Provide the (x, y) coordinate of the cell's center where the given text is located.  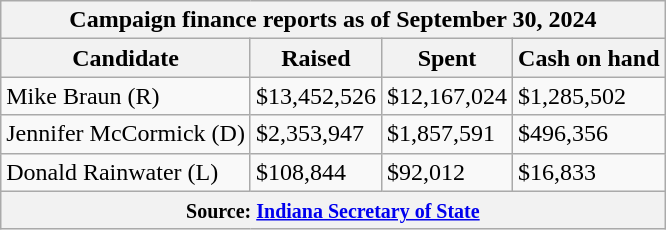
Donald Rainwater (L) (126, 172)
$16,833 (589, 172)
$92,012 (446, 172)
$13,452,526 (316, 96)
$2,353,947 (316, 134)
Source: Indiana Secretary of State (333, 210)
Candidate (126, 58)
$1,857,591 (446, 134)
Mike Braun (R) (126, 96)
$496,356 (589, 134)
Spent (446, 58)
$1,285,502 (589, 96)
Campaign finance reports as of September 30, 2024 (333, 20)
Raised (316, 58)
Cash on hand (589, 58)
Jennifer McCormick (D) (126, 134)
$12,167,024 (446, 96)
$108,844 (316, 172)
